Scan for the cell matching the given text and deliver its (X, Y) coordinate at center. 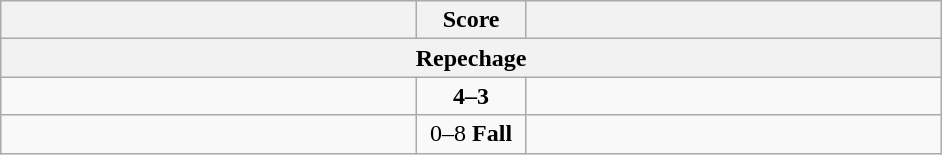
0–8 Fall (472, 134)
4–3 (472, 96)
Score (472, 20)
Repechage (472, 58)
